Output the (X, Y) coordinate of the center of the cell containing the given text.  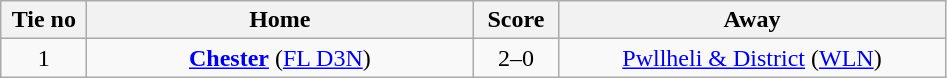
Away (752, 20)
Chester (FL D3N) (280, 58)
Home (280, 20)
Score (516, 20)
Pwllheli & District (WLN) (752, 58)
1 (44, 58)
2–0 (516, 58)
Tie no (44, 20)
